Return the [x, y] coordinate for the center point of the cell that contains the specified text.  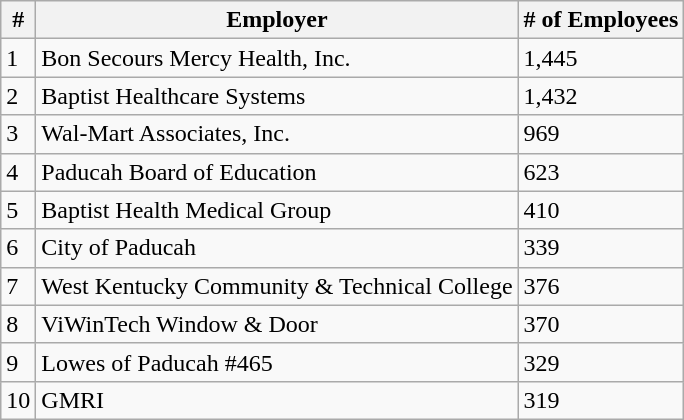
Bon Secours Mercy Health, Inc. [277, 58]
1 [18, 58]
Employer [277, 20]
West Kentucky Community & Technical College [277, 286]
9 [18, 362]
370 [601, 324]
1,432 [601, 96]
3 [18, 134]
376 [601, 286]
Lowes of Paducah #465 [277, 362]
10 [18, 400]
2 [18, 96]
969 [601, 134]
5 [18, 210]
# [18, 20]
Baptist Health Medical Group [277, 210]
8 [18, 324]
Wal-Mart Associates, Inc. [277, 134]
6 [18, 248]
623 [601, 172]
7 [18, 286]
410 [601, 210]
319 [601, 400]
City of Paducah [277, 248]
329 [601, 362]
# of Employees [601, 20]
ViWinTech Window & Door [277, 324]
Baptist Healthcare Systems [277, 96]
1,445 [601, 58]
4 [18, 172]
Paducah Board of Education [277, 172]
339 [601, 248]
GMRI [277, 400]
